From the cell containing the given text, extract its center point as [X, Y] coordinate. 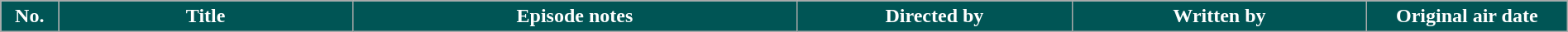
Episode notes [576, 16]
Written by [1220, 16]
Original air date [1467, 16]
No. [30, 16]
Directed by [935, 16]
Title [206, 16]
